Extract the [X, Y] coordinate from the center of the cell holding the provided text.  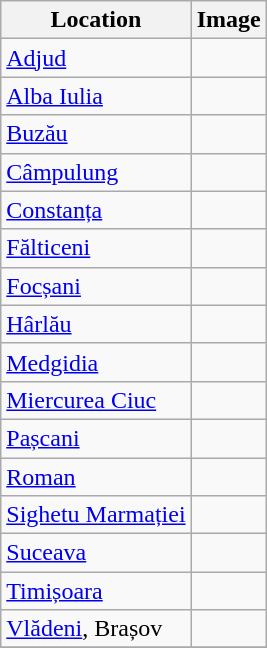
Sighetu Marmației [96, 515]
Image [228, 20]
Timișoara [96, 591]
Medgidia [96, 362]
Alba Iulia [96, 96]
Vlădeni, Brașov [96, 629]
Miercurea Ciuc [96, 400]
Suceava [96, 553]
Pașcani [96, 438]
Câmpulung [96, 172]
Hârlău [96, 324]
Location [96, 20]
Constanța [96, 210]
Roman [96, 477]
Fălticeni [96, 248]
Buzău [96, 134]
Focșani [96, 286]
Adjud [96, 58]
